Pinpoint the cell where the given text exists, returning its (x, y) midpoint coordinate. 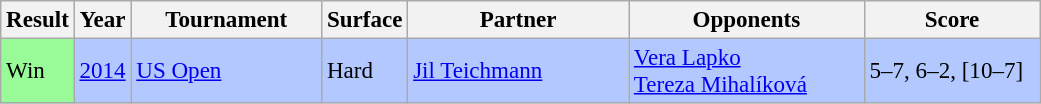
Score (952, 20)
Vera Lapko Tereza Mihalíková (746, 72)
US Open (226, 72)
2014 (102, 72)
Opponents (746, 20)
Surface (365, 20)
Partner (518, 20)
5–7, 6–2, [10–7] (952, 72)
Win (38, 72)
Hard (365, 72)
Jil Teichmann (518, 72)
Tournament (226, 20)
Result (38, 20)
Year (102, 20)
